Locate the cell with the specified text and output its [X, Y] center coordinate. 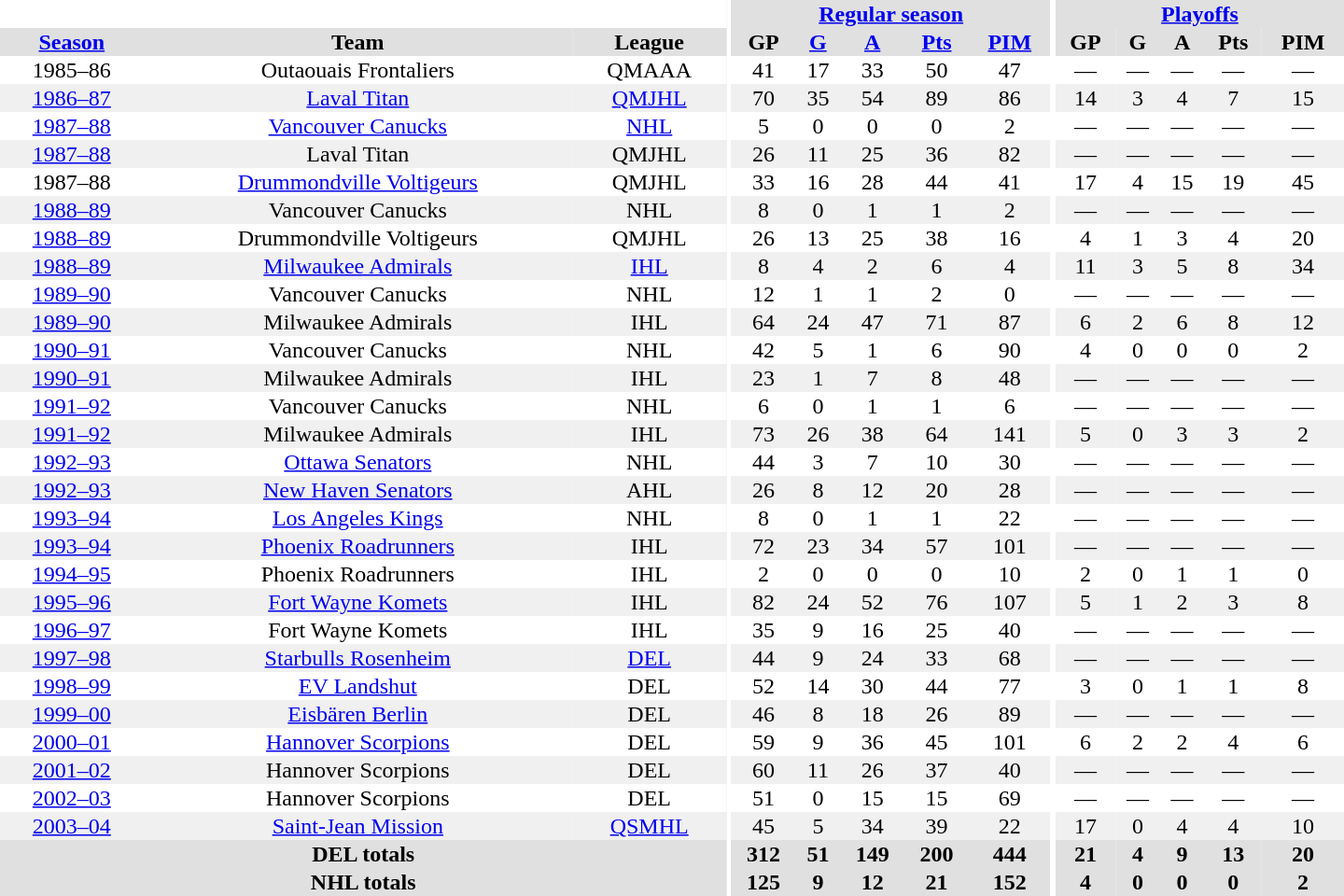
2001–02 [72, 770]
Season [72, 42]
Ottawa Senators [358, 462]
50 [937, 70]
77 [1010, 686]
69 [1010, 798]
Los Angeles Kings [358, 518]
League [650, 42]
1996–97 [72, 630]
68 [1010, 658]
1998–99 [72, 686]
86 [1010, 98]
Regular season [891, 14]
18 [872, 714]
1997–98 [72, 658]
QMAAA [650, 70]
Starbulls Rosenheim [358, 658]
76 [937, 602]
1986–87 [72, 98]
DEL totals [363, 854]
Outaouais Frontaliers [358, 70]
71 [937, 322]
90 [1010, 350]
87 [1010, 322]
EV Landshut [358, 686]
125 [763, 882]
1995–96 [72, 602]
70 [763, 98]
1999–00 [72, 714]
54 [872, 98]
Playoffs [1200, 14]
19 [1233, 182]
37 [937, 770]
2002–03 [72, 798]
Team [358, 42]
107 [1010, 602]
42 [763, 350]
1994–95 [72, 574]
444 [1010, 854]
59 [763, 742]
152 [1010, 882]
46 [763, 714]
New Haven Senators [358, 490]
39 [937, 826]
NHL totals [363, 882]
Saint-Jean Mission [358, 826]
141 [1010, 434]
QSMHL [650, 826]
57 [937, 546]
72 [763, 546]
AHL [650, 490]
2000–01 [72, 742]
48 [1010, 378]
73 [763, 434]
200 [937, 854]
312 [763, 854]
60 [763, 770]
149 [872, 854]
1985–86 [72, 70]
Eisbären Berlin [358, 714]
2003–04 [72, 826]
